Output the (x, y) coordinate of the center of the cell containing the given text.  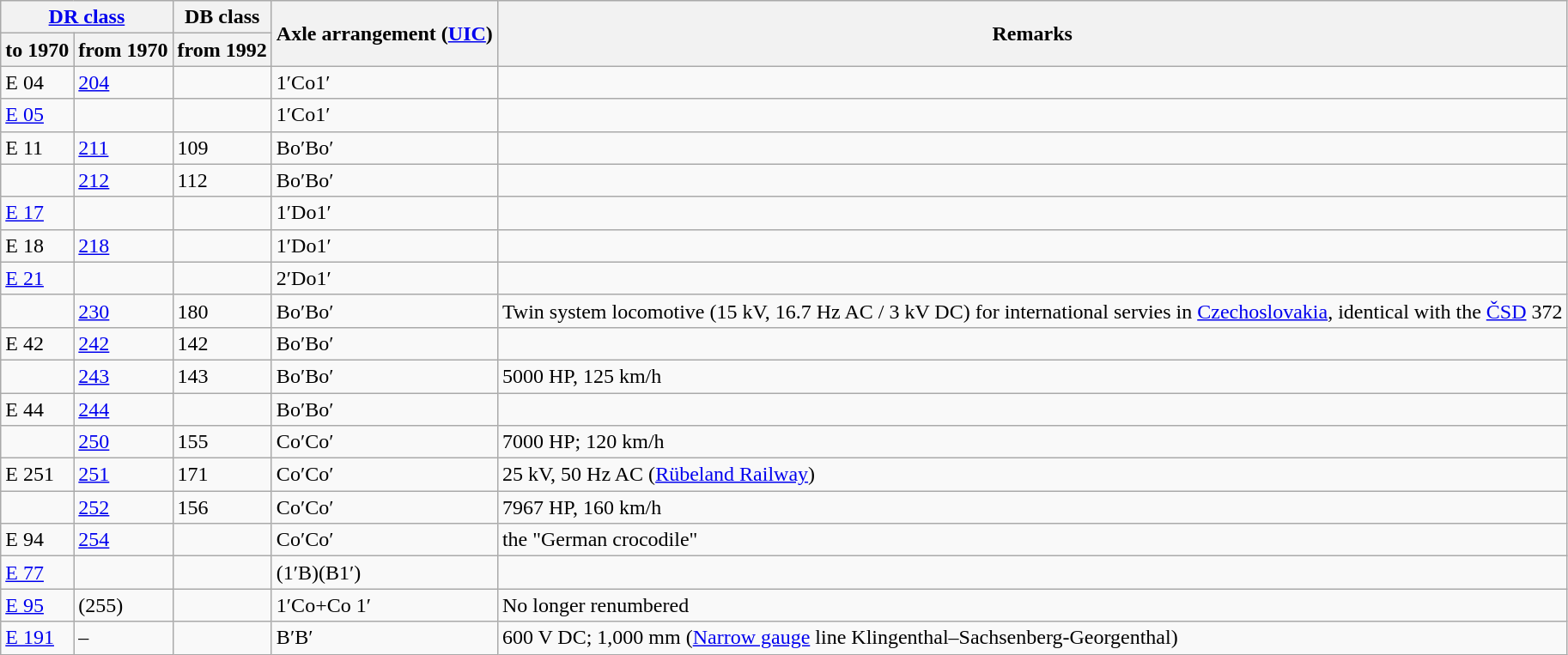
2′Do1′ (385, 278)
E 77 (38, 573)
to 1970 (38, 50)
E 44 (38, 409)
244 (124, 409)
Axle arrangement (UIC) (385, 33)
250 (124, 442)
E 17 (38, 213)
1′Co+Co 1′ (385, 605)
E 21 (38, 278)
204 (124, 82)
5000 HP, 125 km/h (1032, 376)
218 (124, 246)
E 251 (38, 475)
E 18 (38, 246)
230 (124, 311)
242 (124, 343)
Remarks (1032, 33)
E 95 (38, 605)
25 kV, 50 Hz AC (Rübeland Railway) (1032, 475)
143 (222, 376)
Twin system locomotive (15 kV, 16.7 Hz AC / 3 kV DC) for international servies in Czechoslovakia, identical with the ČSD 372 (1032, 311)
155 (222, 442)
B′B′ (385, 638)
E 04 (38, 82)
from 1970 (124, 50)
E 42 (38, 343)
251 (124, 475)
180 (222, 311)
156 (222, 507)
212 (124, 180)
E 05 (38, 115)
109 (222, 148)
254 (124, 540)
the "German crocodile" (1032, 540)
600 V DC; 1,000 mm (Narrow gauge line Klingenthal–Sachsenberg-Georgenthal) (1032, 638)
243 (124, 376)
E 191 (38, 638)
252 (124, 507)
211 (124, 148)
No longer renumbered (1032, 605)
DR class (87, 17)
142 (222, 343)
112 (222, 180)
171 (222, 475)
E 11 (38, 148)
(255) (124, 605)
7967 HP, 160 km/h (1032, 507)
from 1992 (222, 50)
7000 HP; 120 km/h (1032, 442)
– (124, 638)
(1′B)(B1′) (385, 573)
DB class (222, 17)
E 94 (38, 540)
